Detect which cell encompasses the target text, then output its [x, y] center coordinate. 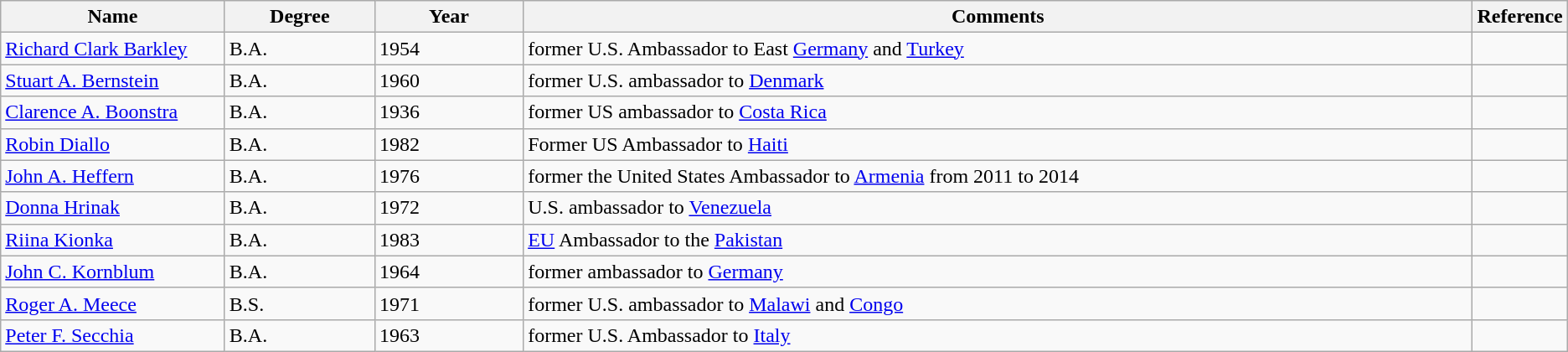
Stuart A. Bernstein [113, 80]
Former US Ambassador to Haiti [998, 144]
1936 [449, 112]
Roger A. Meece [113, 303]
former U.S. Ambassador to Italy [998, 335]
1964 [449, 272]
Comments [998, 17]
U.S. ambassador to Venezuela [998, 208]
John A. Heffern [113, 176]
1963 [449, 335]
Reference [1519, 17]
1983 [449, 240]
1954 [449, 49]
B.S. [300, 303]
1960 [449, 80]
EU Ambassador to the Pakistan [998, 240]
Donna Hrinak [113, 208]
Year [449, 17]
1982 [449, 144]
1971 [449, 303]
Richard Clark Barkley [113, 49]
1976 [449, 176]
former U.S. ambassador to Denmark [998, 80]
Riina Kionka [113, 240]
1972 [449, 208]
Degree [300, 17]
Name [113, 17]
John C. Kornblum [113, 272]
former U.S. Ambassador to East Germany and Turkey [998, 49]
Peter F. Secchia [113, 335]
former US ambassador to Costa Rica [998, 112]
Robin Diallo [113, 144]
Clarence A. Boonstra [113, 112]
former U.S. ambassador to Malawi and Congo [998, 303]
former the United States Ambassador to Armenia from 2011 to 2014 [998, 176]
former ambassador to Germany [998, 272]
